For the text-containing cell, return its midpoint in [X, Y] coordinate format. 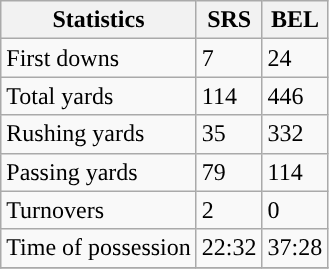
First downs [99, 58]
Rushing yards [99, 134]
BEL [295, 20]
SRS [229, 20]
37:28 [295, 248]
Time of possession [99, 248]
Statistics [99, 20]
Turnovers [99, 210]
35 [229, 134]
Total yards [99, 96]
446 [295, 96]
79 [229, 172]
22:32 [229, 248]
7 [229, 58]
0 [295, 210]
2 [229, 210]
332 [295, 134]
24 [295, 58]
Passing yards [99, 172]
